For the text-containing cell, return its midpoint in (x, y) coordinate format. 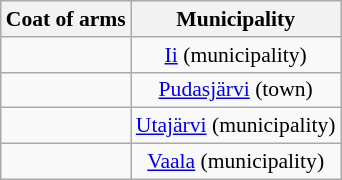
Vaala (municipality) (236, 162)
Coat of arms (66, 19)
Pudasjärvi (town) (236, 90)
Ii (municipality) (236, 55)
Municipality (236, 19)
Utajärvi (municipality) (236, 126)
